Extract the (X, Y) coordinate from the center of the cell holding the provided text.  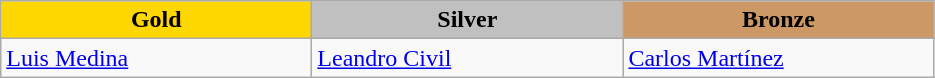
Gold (156, 20)
Silver (468, 20)
Bronze (778, 20)
Leandro Civil (468, 58)
Carlos Martínez (778, 58)
Luis Medina (156, 58)
